Pinpoint the cell where the given text exists, returning its (X, Y) midpoint coordinate. 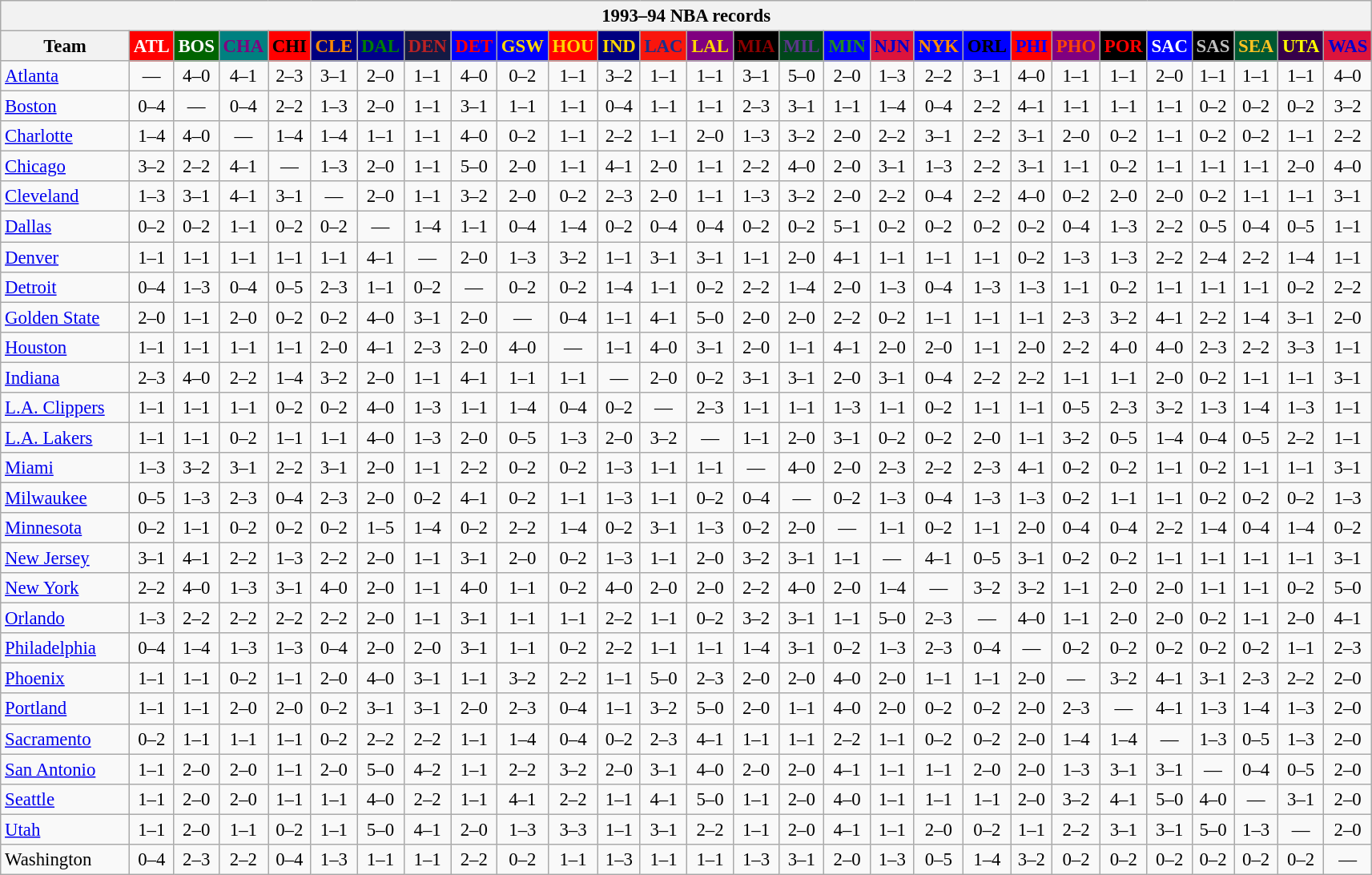
DEN (428, 46)
Orlando (66, 619)
San Antonio (66, 769)
SAS (1213, 46)
Indiana (66, 377)
MIN (847, 46)
Denver (66, 257)
Detroit (66, 287)
New Jersey (66, 558)
2–4 (1213, 257)
WAS (1348, 46)
1993–94 NBA records (686, 16)
Milwaukee (66, 498)
Portland (66, 709)
Washington (66, 860)
Golden State (66, 317)
DET (474, 46)
PHI (1032, 46)
LAL (710, 46)
NJN (892, 46)
Team (66, 46)
ATL (151, 46)
LAC (663, 46)
Phoenix (66, 679)
Chicago (66, 167)
NYK (939, 46)
Cleveland (66, 196)
CHI (289, 46)
DAL (381, 46)
MIL (802, 46)
5–1 (847, 227)
ORL (987, 46)
Utah (66, 829)
Miami (66, 468)
MIA (756, 46)
Charlotte (66, 136)
Seattle (66, 799)
1–5 (381, 528)
SAC (1169, 46)
PHO (1076, 46)
SEA (1256, 46)
Sacramento (66, 739)
Houston (66, 347)
L.A. Clippers (66, 408)
New York (66, 588)
4–2 (428, 769)
Atlanta (66, 76)
L.A. Lakers (66, 437)
IND (619, 46)
CLE (333, 46)
Minnesota (66, 528)
Dallas (66, 227)
POR (1123, 46)
HOU (573, 46)
GSW (522, 46)
UTA (1301, 46)
Philadelphia (66, 648)
Boston (66, 107)
CHA (243, 46)
BOS (196, 46)
